Scan for the cell matching the given text and deliver its [x, y] coordinate at center. 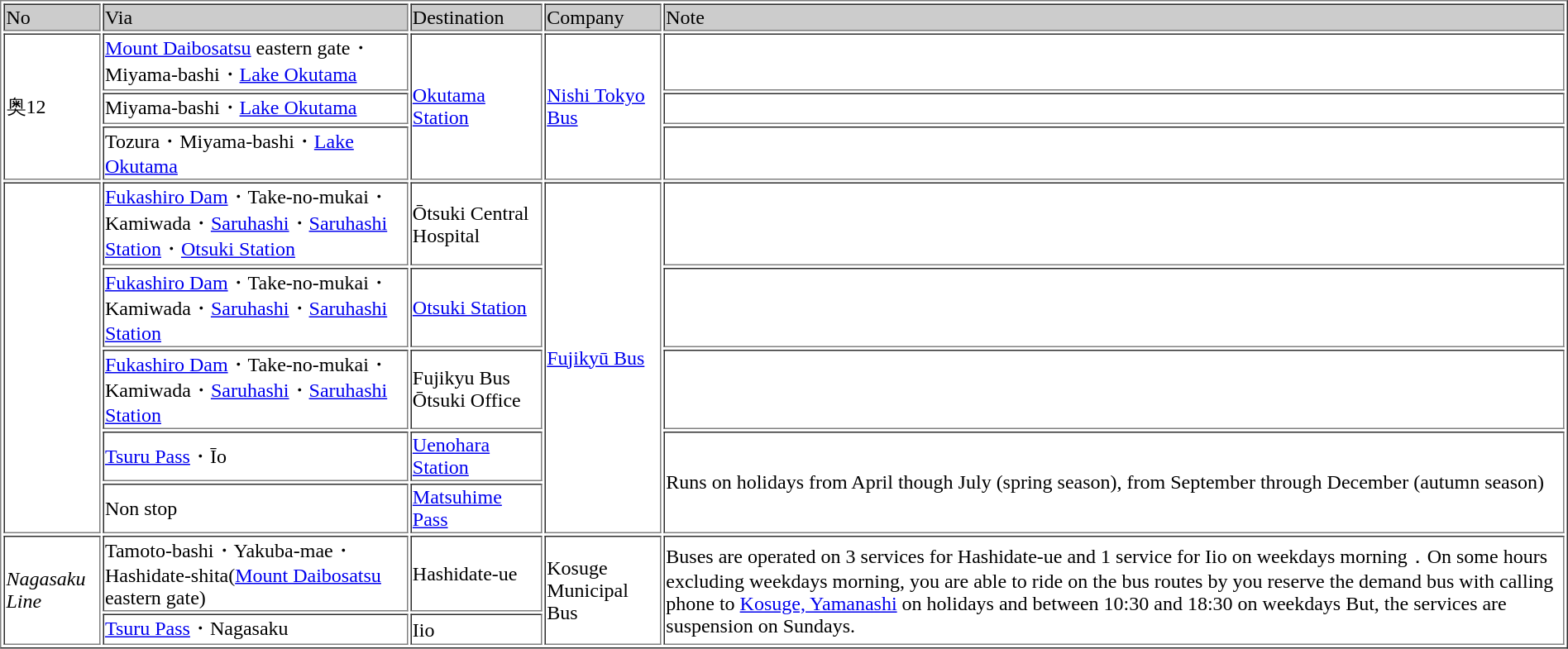
Nishi Tokyo Bus [602, 106]
Iio [476, 629]
Company [602, 17]
Fukashiro Dam・Take-no-mukai・Kamiwada・Saruhashi・Saruhashi Station・Otsuki Station [255, 223]
Tsuru Pass・Īo [255, 456]
Miyama-bashi・Lake Okutama [255, 108]
Tamoto-bashi・Yakuba-mae・Hashidate-shita(Mount Daibosatsu eastern gate) [255, 574]
Mount Daibosatsu eastern gate・Miyama-bashi・Lake Okutama [255, 61]
Uenohara Station [476, 456]
Fujikyū Bus [602, 357]
Runs on holidays from April though July (spring season), from September through December (autumn season) [1113, 483]
Fujikyu Bus Ōtsuki Office [476, 389]
Okutama Station [476, 106]
Note [1113, 17]
Non stop [255, 508]
Kosuge Municipal Bus [602, 590]
奥12 [51, 106]
Tozura・Miyama-bashi・Lake Okutama [255, 153]
Ōtsuki Central Hospital [476, 223]
Otsuki Station [476, 308]
Destination [476, 17]
Hashidate-ue [476, 574]
Via [255, 17]
Nagasaku Line [51, 590]
Matsuhime Pass [476, 508]
No [51, 17]
Tsuru Pass・Nagasaku [255, 629]
